Scan for the cell matching the given text and deliver its [x, y] coordinate at center. 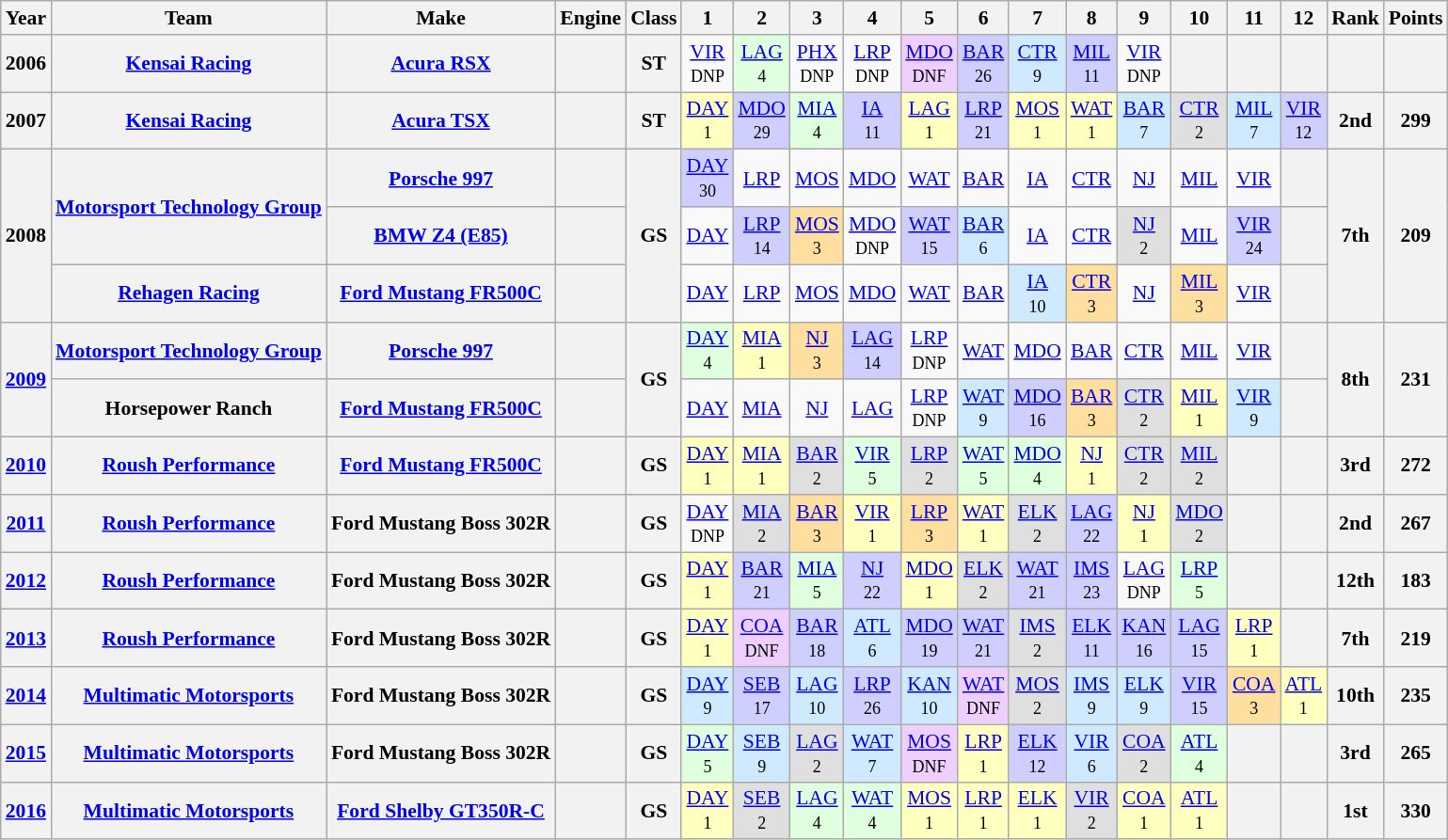
WAT DNF [984, 696]
LAG DNP [1144, 581]
2013 [26, 638]
Year [26, 18]
LAG 2 [817, 753]
4 [873, 18]
MDO 4 [1037, 467]
MOS DNF [930, 753]
2008 [26, 235]
MIL 2 [1199, 467]
11 [1254, 18]
Ford Shelby GT350R-C [440, 811]
2006 [26, 64]
2011 [26, 523]
ELK 9 [1144, 696]
Acura TSX [440, 120]
MIA 4 [817, 120]
Make [440, 18]
MIL 11 [1091, 64]
MDO DNF [930, 64]
VIR 2 [1091, 811]
Points [1416, 18]
MIL 3 [1199, 293]
2016 [26, 811]
VIR 15 [1199, 696]
VIR 12 [1304, 120]
LAG 1 [930, 120]
MDO 16 [1037, 408]
Rank [1355, 18]
MOS 3 [817, 235]
ELK 11 [1091, 638]
272 [1416, 467]
MDO DNP [873, 235]
WAT 9 [984, 408]
2010 [26, 467]
IMS 9 [1091, 696]
MIA 2 [762, 523]
ELK 12 [1037, 753]
MIL 1 [1199, 408]
LAG 10 [817, 696]
235 [1416, 696]
COA 1 [1144, 811]
BMW Z4 (E85) [440, 235]
WAT 4 [873, 811]
SEB 17 [762, 696]
MIA [762, 408]
MOS 2 [1037, 696]
VIR 6 [1091, 753]
5 [930, 18]
DAY 30 [708, 179]
219 [1416, 638]
12 [1304, 18]
265 [1416, 753]
8th [1355, 379]
VIR 1 [873, 523]
BAR 21 [762, 581]
7 [1037, 18]
1 [708, 18]
DAY 4 [708, 350]
Horsepower Ranch [188, 408]
DAY DNP [708, 523]
BAR 6 [984, 235]
Rehagen Racing [188, 293]
MDO 1 [930, 581]
2009 [26, 379]
Engine [591, 18]
12th [1355, 581]
COA DNF [762, 638]
ATL 6 [873, 638]
LRP 3 [930, 523]
NJ 2 [1144, 235]
10 [1199, 18]
183 [1416, 581]
LRP 2 [930, 467]
VIR 24 [1254, 235]
2 [762, 18]
LAG 14 [873, 350]
299 [1416, 120]
VIR 5 [873, 467]
MIA 5 [817, 581]
3 [817, 18]
COA 2 [1144, 753]
DAY 9 [708, 696]
ELK 1 [1037, 811]
2015 [26, 753]
IMS 2 [1037, 638]
231 [1416, 379]
VIR 9 [1254, 408]
IMS 23 [1091, 581]
1st [1355, 811]
SEB 2 [762, 811]
LAG 22 [1091, 523]
267 [1416, 523]
DAY 5 [708, 753]
MIL 7 [1254, 120]
LAG 15 [1199, 638]
IA 10 [1037, 293]
IA 11 [873, 120]
LAG [873, 408]
KAN 16 [1144, 638]
NJ 22 [873, 581]
PHX DNP [817, 64]
MDO 19 [930, 638]
MDO 29 [762, 120]
KAN 10 [930, 696]
NJ 3 [817, 350]
6 [984, 18]
BAR 7 [1144, 120]
COA 3 [1254, 696]
CTR 9 [1037, 64]
LRP 14 [762, 235]
WAT 5 [984, 467]
LRP 26 [873, 696]
2012 [26, 581]
8 [1091, 18]
10th [1355, 696]
BAR 26 [984, 64]
LRP 5 [1199, 581]
WAT 15 [930, 235]
9 [1144, 18]
CTR 3 [1091, 293]
BAR 18 [817, 638]
330 [1416, 811]
BAR 2 [817, 467]
2007 [26, 120]
209 [1416, 235]
ATL 4 [1199, 753]
LRP 21 [984, 120]
Team [188, 18]
2014 [26, 696]
MDO 2 [1199, 523]
Class [653, 18]
SEB 9 [762, 753]
WAT 7 [873, 753]
Acura RSX [440, 64]
